Return the (X, Y) coordinate for the center point of the cell that contains the specified text.  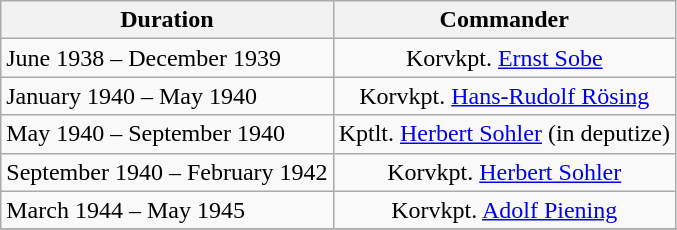
Commander (504, 20)
May 1940 – September 1940 (167, 134)
March 1944 – May 1945 (167, 210)
Duration (167, 20)
Korvkpt. Herbert Sohler (504, 172)
January 1940 – May 1940 (167, 96)
Korvkpt. Hans-Rudolf Rösing (504, 96)
June 1938 – December 1939 (167, 58)
September 1940 – February 1942 (167, 172)
Korvkpt. Adolf Piening (504, 210)
Korvkpt. Ernst Sobe (504, 58)
Kptlt. Herbert Sohler (in deputize) (504, 134)
